Determine the (X, Y) coordinate at the center of the cell enclosing the given text.  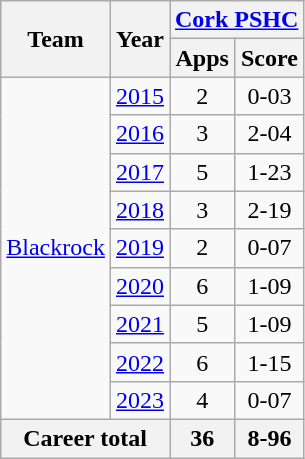
2016 (140, 134)
2015 (140, 96)
Career total (86, 438)
Team (56, 39)
1-15 (270, 362)
2019 (140, 248)
Score (270, 58)
0-03 (270, 96)
Apps (202, 58)
Year (140, 39)
Blackrock (56, 248)
2022 (140, 362)
2023 (140, 400)
1-23 (270, 172)
36 (202, 438)
4 (202, 400)
2-04 (270, 134)
2-19 (270, 210)
2018 (140, 210)
2021 (140, 324)
8-96 (270, 438)
Cork PSHC (237, 20)
2020 (140, 286)
2017 (140, 172)
